From the cell containing the given text, extract its center point as [X, Y] coordinate. 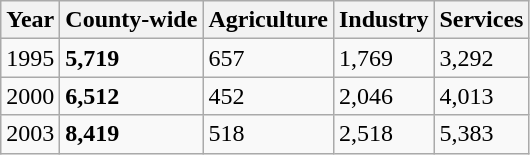
6,512 [132, 96]
2,518 [383, 134]
Agriculture [268, 20]
657 [268, 58]
4,013 [482, 96]
Industry [383, 20]
County-wide [132, 20]
518 [268, 134]
2000 [30, 96]
1995 [30, 58]
3,292 [482, 58]
8,419 [132, 134]
452 [268, 96]
5,383 [482, 134]
5,719 [132, 58]
2,046 [383, 96]
1,769 [383, 58]
Year [30, 20]
2003 [30, 134]
Services [482, 20]
